Identify which cell holds the provided text, then report its (x, y) central coordinate. 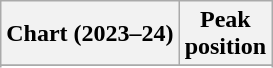
Peakposition (225, 34)
Chart (2023–24) (90, 34)
